Identify which cell holds the provided text, then report its (x, y) central coordinate. 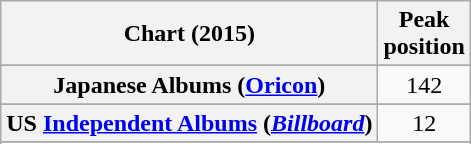
US Independent Albums (Billboard) (190, 123)
142 (424, 85)
Peakposition (424, 34)
12 (424, 123)
Japanese Albums (Oricon) (190, 85)
Chart (2015) (190, 34)
